Provide the [X, Y] coordinate of the cell's center where the given text is located.  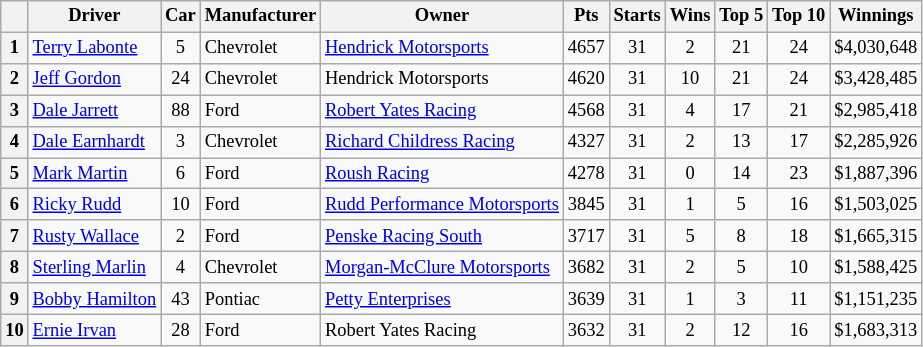
$2,985,418 [876, 110]
Pts [586, 16]
$1,683,313 [876, 330]
Driver [94, 16]
7 [14, 236]
Ricky Rudd [94, 204]
Rudd Performance Motorsports [442, 204]
13 [742, 142]
88 [181, 110]
Morgan-McClure Motorsports [442, 268]
4568 [586, 110]
14 [742, 174]
Dale Jarrett [94, 110]
Penske Racing South [442, 236]
Petty Enterprises [442, 298]
$1,503,025 [876, 204]
Ernie Irvan [94, 330]
18 [799, 236]
Top 5 [742, 16]
Starts [637, 16]
12 [742, 330]
4278 [586, 174]
Car [181, 16]
Owner [442, 16]
Richard Childress Racing [442, 142]
0 [690, 174]
Dale Earnhardt [94, 142]
$1,588,425 [876, 268]
4657 [586, 48]
Terry Labonte [94, 48]
$2,285,926 [876, 142]
Roush Racing [442, 174]
11 [799, 298]
$1,151,235 [876, 298]
Pontiac [260, 298]
23 [799, 174]
3682 [586, 268]
43 [181, 298]
Top 10 [799, 16]
3632 [586, 330]
3639 [586, 298]
9 [14, 298]
3845 [586, 204]
$1,887,396 [876, 174]
4620 [586, 80]
Wins [690, 16]
$1,665,315 [876, 236]
28 [181, 330]
3717 [586, 236]
Sterling Marlin [94, 268]
Manufacturer [260, 16]
Bobby Hamilton [94, 298]
$3,428,485 [876, 80]
Mark Martin [94, 174]
Jeff Gordon [94, 80]
$4,030,648 [876, 48]
Winnings [876, 16]
4327 [586, 142]
Rusty Wallace [94, 236]
